Extract the (x, y) coordinate from the center of the cell holding the provided text.  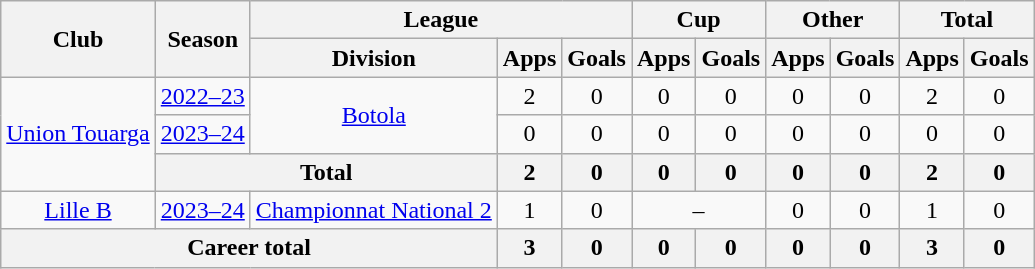
League (440, 20)
Division (374, 58)
Season (202, 39)
Cup (699, 20)
Union Touarga (78, 134)
Championnat National 2 (374, 210)
Club (78, 39)
Career total (250, 248)
2022–23 (202, 96)
Lille B (78, 210)
– (699, 210)
Botola (374, 115)
Other (833, 20)
